Provide the [X, Y] coordinate of the cell's center where the given text is located.  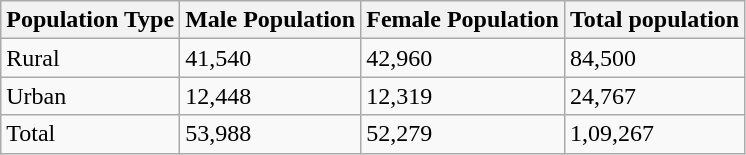
1,09,267 [654, 134]
53,988 [270, 134]
Population Type [90, 20]
84,500 [654, 58]
12,448 [270, 96]
Total [90, 134]
52,279 [463, 134]
41,540 [270, 58]
24,767 [654, 96]
Female Population [463, 20]
12,319 [463, 96]
Male Population [270, 20]
Total population [654, 20]
Rural [90, 58]
42,960 [463, 58]
Urban [90, 96]
